Search for the cell housing the specified text and yield its (X, Y) center coordinate. 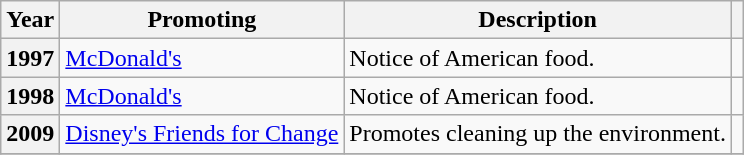
Description (538, 20)
Disney's Friends for Change (202, 134)
Year (30, 20)
1998 (30, 96)
2009 (30, 134)
1997 (30, 58)
Promotes cleaning up the environment. (538, 134)
Promoting (202, 20)
